Identify which cell holds the provided text, then report its [X, Y] central coordinate. 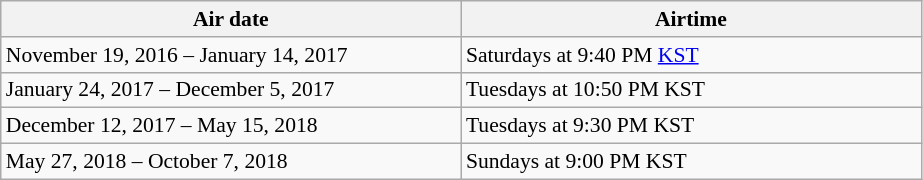
December 12, 2017 – May 15, 2018 [231, 126]
May 27, 2018 – October 7, 2018 [231, 162]
Tuesdays at 9:30 PM KST [691, 126]
November 19, 2016 – January 14, 2017 [231, 55]
January 24, 2017 – December 5, 2017 [231, 90]
Airtime [691, 19]
Air date [231, 19]
Sundays at 9:00 PM KST [691, 162]
Tuesdays at 10:50 PM KST [691, 90]
Saturdays at 9:40 PM KST [691, 55]
